Find where the given text appears and provide that cell's center as [X, Y] coordinate. 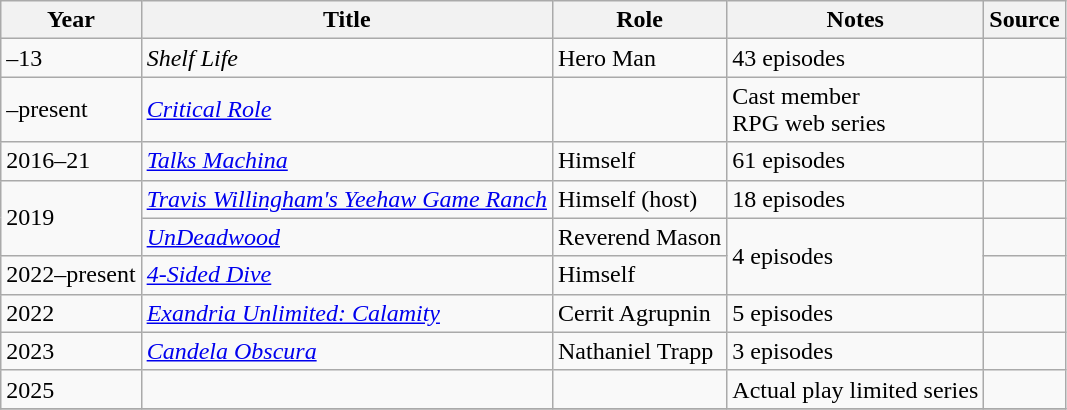
18 episodes [856, 199]
Talks Machina [346, 161]
2022–present [71, 275]
61 episodes [856, 161]
Critical Role [346, 110]
2019 [71, 218]
–present [71, 110]
Notes [856, 20]
Travis Willingham's Yeehaw Game Ranch [346, 199]
2023 [71, 351]
43 episodes [856, 58]
2022 [71, 313]
Role [639, 20]
2016–21 [71, 161]
UnDeadwood [346, 237]
Hero Man [639, 58]
3 episodes [856, 351]
Shelf Life [346, 58]
Year [71, 20]
5 episodes [856, 313]
2025 [71, 389]
Source [1024, 20]
Himself (host) [639, 199]
Reverend Mason [639, 237]
Nathaniel Trapp [639, 351]
–13 [71, 58]
4-Sided Dive [346, 275]
Cerrit Agrupnin [639, 313]
4 episodes [856, 256]
Exandria Unlimited: Calamity [346, 313]
Candela Obscura [346, 351]
Cast memberRPG web series [856, 110]
Actual play limited series [856, 389]
Title [346, 20]
